Return the (X, Y) coordinate for the center point of the cell that contains the specified text.  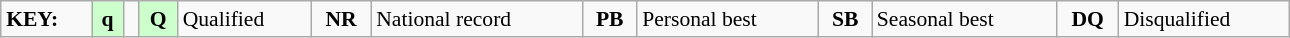
National record (476, 19)
NR (341, 19)
Seasonal best (964, 19)
DQ (1088, 19)
PB (610, 19)
Qualified (244, 19)
Q (158, 19)
SB (846, 19)
Disqualified (1204, 19)
Personal best (728, 19)
KEY: (46, 19)
q (108, 19)
